From the cell containing the given text, extract its center point as (X, Y) coordinate. 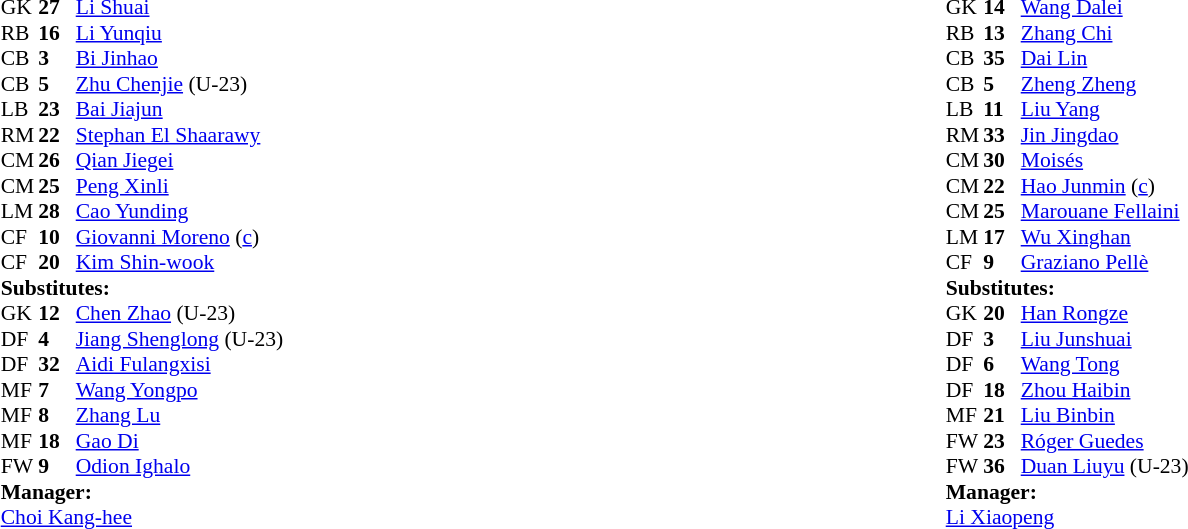
Peng Xinli (180, 186)
Zhu Chenjie (U-23) (180, 84)
Gao Di (180, 441)
32 (57, 365)
36 (1002, 467)
21 (1002, 415)
Zhang Lu (180, 415)
17 (1002, 237)
Substitutes: (142, 288)
Odion Ighalo (180, 467)
4 (57, 339)
Stephan El Shaarawy (180, 135)
Kim Shin-wook (180, 263)
Jiang Shenglong (U-23) (180, 339)
16 (57, 33)
35 (1002, 59)
Qian Jiegei (180, 161)
33 (1002, 135)
Aidi Fulangxisi (180, 365)
11 (1002, 109)
Bi Jinhao (180, 59)
13 (1002, 33)
8 (57, 415)
Wang Yongpo (180, 390)
Giovanni Moreno (c) (180, 237)
26 (57, 161)
Chen Zhao (U-23) (180, 313)
Li Yunqiu (180, 33)
12 (57, 313)
30 (1002, 161)
Cao Yunding (180, 211)
Manager: (142, 492)
Bai Jiajun (180, 109)
28 (57, 211)
10 (57, 237)
6 (1002, 365)
7 (57, 390)
